Find where the given text appears and provide that cell's center as (X, Y) coordinate. 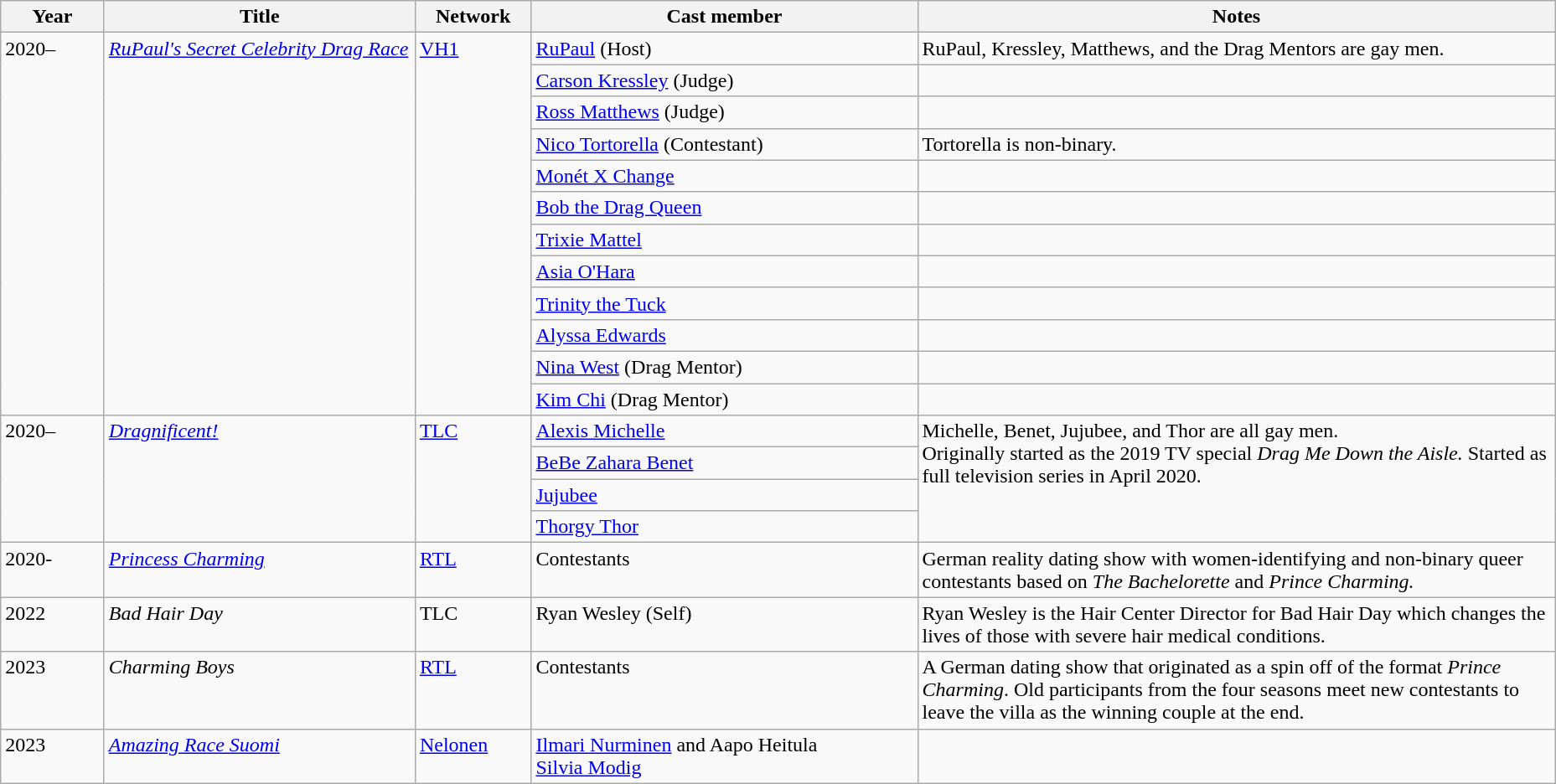
Tortorella is non-binary. (1237, 144)
Dragnificent! (260, 479)
Charming Boys (260, 690)
2020- (53, 570)
Nelonen (473, 756)
Cast member (724, 17)
Year (53, 17)
BeBe Zahara Benet (724, 463)
Bob the Drag Queen (724, 208)
2022 (53, 625)
Thorgy Thor (724, 527)
Kim Chi (Drag Mentor) (724, 400)
Ryan Wesley is the Hair Center Director for Bad Hair Day which changes the lives of those with severe hair medical conditions. (1237, 625)
Ilmari Nurminen and Aapo HeitulaSilvia Modig (724, 756)
RuPaul's Secret Celebrity Drag Race (260, 224)
Alyssa Edwards (724, 335)
Carson Kressley (Judge) (724, 80)
Monét X Change (724, 176)
Trinity the Tuck (724, 303)
Jujubee (724, 495)
Notes (1237, 17)
RuPaul (Host) (724, 49)
Amazing Race Suomi (260, 756)
Network (473, 17)
Title (260, 17)
RuPaul, Kressley, Matthews, and the Drag Mentors are gay men. (1237, 49)
German reality dating show with women-identifying and non-binary queer contestants based on The Bachelorette and Prince Charming. (1237, 570)
Bad Hair Day (260, 625)
Trixie Mattel (724, 240)
Asia O'Hara (724, 271)
Nina West (Drag Mentor) (724, 367)
VH1 (473, 224)
Ross Matthews (Judge) (724, 112)
Ryan Wesley (Self) (724, 625)
Princess Charming (260, 570)
Alexis Michelle (724, 431)
Nico Tortorella (Contestant) (724, 144)
